Extract the [x, y] coordinate from the center of the cell holding the provided text.  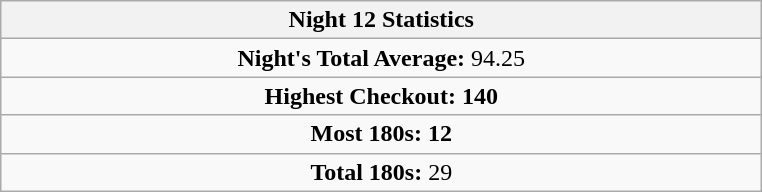
Most 180s: 12 [382, 134]
Total 180s: 29 [382, 172]
Night 12 Statistics [382, 20]
Highest Checkout: 140 [382, 96]
Night's Total Average: 94.25 [382, 58]
